Pinpoint the cell where the given text exists, returning its [X, Y] midpoint coordinate. 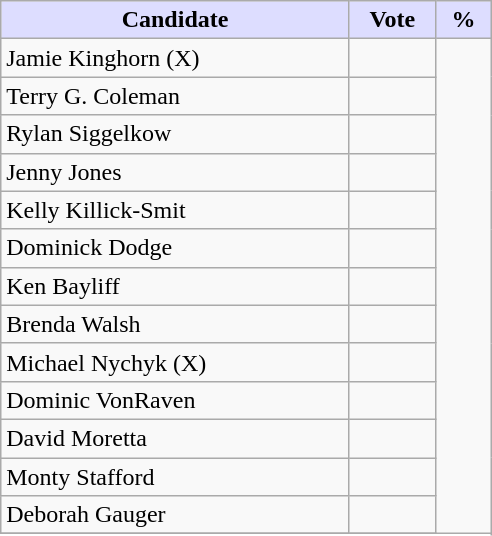
Dominick Dodge [176, 248]
Michael Nychyk (X) [176, 362]
David Moretta [176, 438]
Rylan Siggelkow [176, 134]
Dominic VonRaven [176, 400]
Candidate [176, 20]
Brenda Walsh [176, 324]
Kelly Killick-Smit [176, 210]
Monty Stafford [176, 477]
Terry G. Coleman [176, 96]
% [463, 20]
Ken Bayliff [176, 286]
Deborah Gauger [176, 515]
Jamie Kinghorn (X) [176, 58]
Jenny Jones [176, 172]
Vote [392, 20]
